Determine the (x, y) coordinate at the center of the cell enclosing the given text.  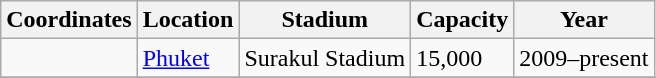
Surakul Stadium (325, 58)
Phuket (188, 58)
Stadium (325, 20)
Year (584, 20)
Coordinates (69, 20)
2009–present (584, 58)
15,000 (462, 58)
Capacity (462, 20)
Location (188, 20)
